Capture the cell that displays the provided text and extract its [x, y] central coordinate. 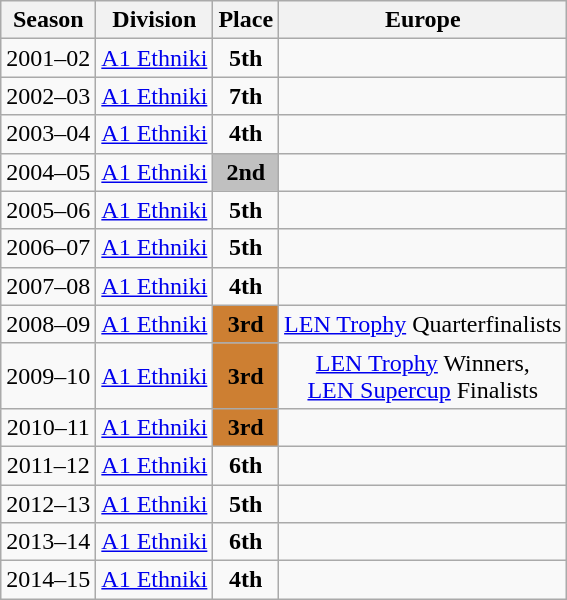
7th [246, 96]
2006–07 [48, 248]
Place [246, 20]
Division [154, 20]
2001–02 [48, 58]
2012–13 [48, 503]
2005–06 [48, 210]
Season [48, 20]
2008–09 [48, 324]
2009–10 [48, 376]
Europe [423, 20]
2014–15 [48, 580]
LEN Trophy Winners, LEN Supercup Finalists [423, 376]
2013–14 [48, 542]
2011–12 [48, 465]
2004–05 [48, 172]
2nd [246, 172]
LEN Trophy Quarterfinalists [423, 324]
2003–04 [48, 134]
2002–03 [48, 96]
2007–08 [48, 286]
2010–11 [48, 427]
